Pinpoint the cell where the given text exists, returning its (x, y) midpoint coordinate. 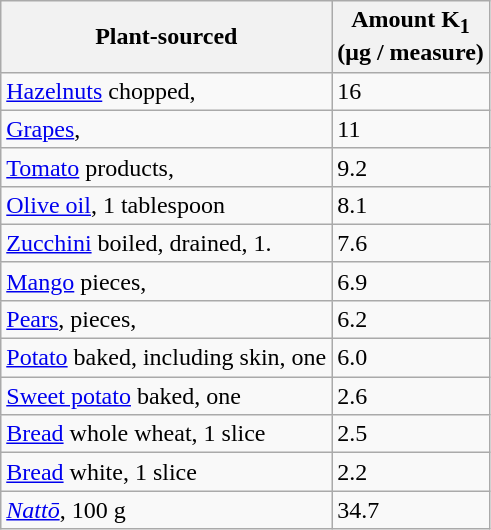
Zucchini boiled, drained, 1. (166, 243)
34.7 (411, 510)
Tomato products, (166, 167)
Sweet potato baked, one (166, 396)
Amount K1 (μg / measure) (411, 36)
2.5 (411, 434)
Bread whole wheat, 1 slice (166, 434)
Olive oil, 1 tablespoon (166, 205)
Bread white, 1 slice (166, 472)
8.1 (411, 205)
Grapes, (166, 129)
2.2 (411, 472)
Pears, pieces, (166, 319)
6.2 (411, 319)
9.2 (411, 167)
Plant-sourced (166, 36)
7.6 (411, 243)
16 (411, 91)
6.9 (411, 281)
Nattō, 100 g (166, 510)
11 (411, 129)
6.0 (411, 358)
2.6 (411, 396)
Mango pieces, (166, 281)
Potato baked, including skin, one (166, 358)
Hazelnuts chopped, (166, 91)
